Search for the cell housing the specified text and yield its [x, y] center coordinate. 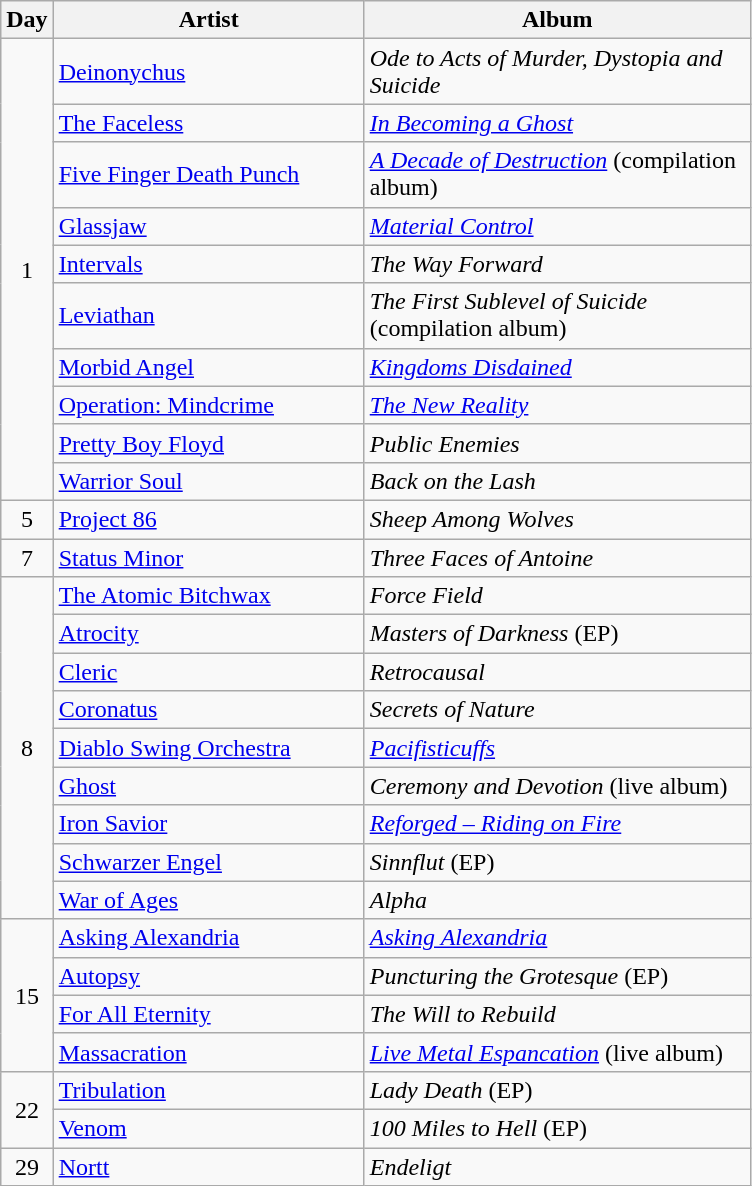
The New Reality [557, 405]
Material Control [557, 226]
Status Minor [208, 557]
Ceremony and Devotion (live album) [557, 786]
The Way Forward [557, 264]
15 [27, 995]
Album [557, 20]
Morbid Angel [208, 367]
Public Enemies [557, 443]
Day [27, 20]
The Will to Rebuild [557, 1014]
Atrocity [208, 634]
5 [27, 519]
Back on the Lash [557, 481]
Masters of Darkness (EP) [557, 634]
Artist [208, 20]
Ode to Acts of Murder, Dystopia and Suicide [557, 72]
The First Sublevel of Suicide (compilation album) [557, 316]
7 [27, 557]
100 Miles to Hell (EP) [557, 1128]
Pacifisticuffs [557, 748]
Deinonychus [208, 72]
Autopsy [208, 976]
War of Ages [208, 900]
Nortt [208, 1167]
Endeligt [557, 1167]
In Becoming a Ghost [557, 123]
The Faceless [208, 123]
Schwarzer Engel [208, 862]
Diablo Swing Orchestra [208, 748]
Tribulation [208, 1090]
Pretty Boy Floyd [208, 443]
Leviathan [208, 316]
22 [27, 1109]
Sinnflut (EP) [557, 862]
1 [27, 270]
Alpha [557, 900]
Cleric [208, 672]
Ghost [208, 786]
Operation: Mindcrime [208, 405]
Lady Death (EP) [557, 1090]
Puncturing the Grotesque (EP) [557, 976]
Reforged – Riding on Fire [557, 824]
Venom [208, 1128]
Warrior Soul [208, 481]
Massacration [208, 1052]
The Atomic Bitchwax [208, 596]
Live Metal Espancation (live album) [557, 1052]
Glassjaw [208, 226]
Force Field [557, 596]
8 [27, 748]
Retrocausal [557, 672]
Coronatus [208, 710]
Project 86 [208, 519]
Three Faces of Antoine [557, 557]
Sheep Among Wolves [557, 519]
29 [27, 1167]
Iron Savior [208, 824]
Secrets of Nature [557, 710]
Five Finger Death Punch [208, 174]
A Decade of Destruction (compilation album) [557, 174]
Kingdoms Disdained [557, 367]
For All Eternity [208, 1014]
Intervals [208, 264]
